For the text-containing cell, return its midpoint in (X, Y) coordinate format. 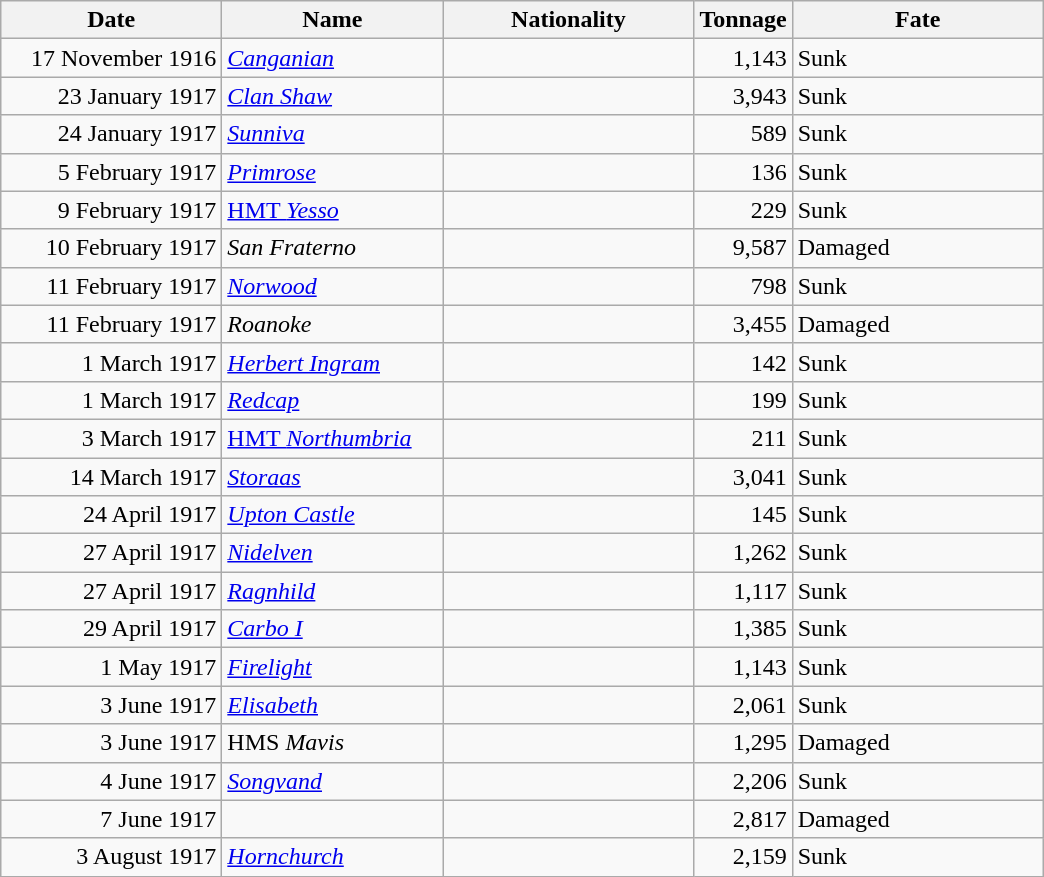
Clan Shaw (332, 96)
San Fraterno (332, 248)
9 February 1917 (112, 210)
Redcap (332, 400)
1,117 (743, 591)
HMT Yesso (332, 210)
2,061 (743, 705)
Fate (918, 20)
Date (112, 20)
24 April 1917 (112, 515)
Firelight (332, 667)
Hornchurch (332, 857)
211 (743, 438)
5 February 1917 (112, 172)
1,262 (743, 553)
Elisabeth (332, 705)
29 April 1917 (112, 629)
145 (743, 515)
10 February 1917 (112, 248)
Nidelven (332, 553)
3,041 (743, 477)
Nationality (568, 20)
136 (743, 172)
2,817 (743, 819)
2,206 (743, 781)
Herbert Ingram (332, 362)
23 January 1917 (112, 96)
HMS Mavis (332, 743)
17 November 1916 (112, 58)
Canganian (332, 58)
142 (743, 362)
229 (743, 210)
Upton Castle (332, 515)
3,455 (743, 324)
2,159 (743, 857)
199 (743, 400)
HMT Northumbria (332, 438)
7 June 1917 (112, 819)
Carbo I (332, 629)
9,587 (743, 248)
3 March 1917 (112, 438)
Primrose (332, 172)
Songvand (332, 781)
14 March 1917 (112, 477)
Ragnhild (332, 591)
1,385 (743, 629)
Sunniva (332, 134)
4 June 1917 (112, 781)
589 (743, 134)
Name (332, 20)
Storaas (332, 477)
1,295 (743, 743)
24 January 1917 (112, 134)
Roanoke (332, 324)
Norwood (332, 286)
1 May 1917 (112, 667)
Tonnage (743, 20)
3 August 1917 (112, 857)
3,943 (743, 96)
798 (743, 286)
